Find where the given text appears and provide that cell's center as (x, y) coordinate. 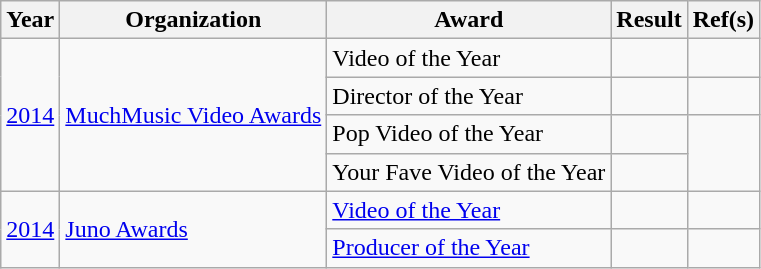
Producer of the Year (469, 248)
Juno Awards (194, 229)
Result (649, 20)
Your Fave Video of the Year (469, 172)
Pop Video of the Year (469, 134)
MuchMusic Video Awards (194, 115)
Director of the Year (469, 96)
Ref(s) (723, 20)
Award (469, 20)
Year (30, 20)
Organization (194, 20)
